Extract the (x, y) coordinate from the center of the cell holding the provided text.  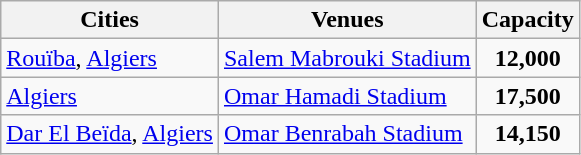
Rouïba, Algiers (110, 58)
Omar Hamadi Stadium (347, 96)
14,150 (528, 134)
Algiers (110, 96)
Dar El Beïda, Algiers (110, 134)
Venues (347, 20)
Salem Mabrouki Stadium (347, 58)
17,500 (528, 96)
12,000 (528, 58)
Omar Benrabah Stadium (347, 134)
Cities (110, 20)
Capacity (528, 20)
